Find where the given text appears and provide that cell's center as [x, y] coordinate. 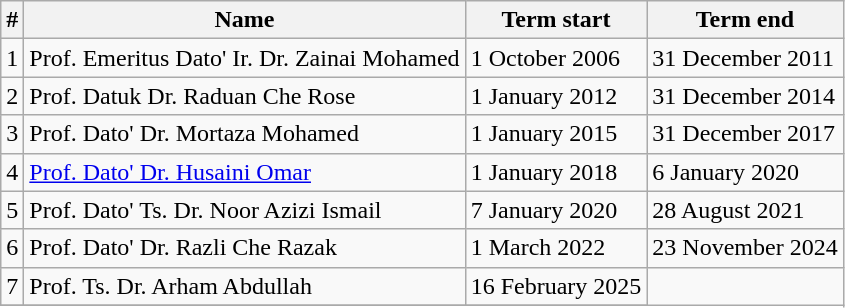
31 December 2011 [745, 58]
Prof. Ts. Dr. Arham Abdullah [244, 286]
Prof. Dato' Ts. Dr. Noor Azizi Ismail [244, 210]
6 January 2020 [745, 172]
2 [12, 96]
# [12, 20]
1 January 2018 [556, 172]
Prof. Datuk Dr. Raduan Che Rose [244, 96]
5 [12, 210]
1 October 2006 [556, 58]
Prof. Emeritus Dato' Ir. Dr. Zainai Mohamed [244, 58]
7 January 2020 [556, 210]
Prof. Dato' Dr. Mortaza Mohamed [244, 134]
28 August 2021 [745, 210]
Prof. Dato' Dr. Husaini Omar [244, 172]
6 [12, 248]
Prof. Dato' Dr. Razli Che Razak [244, 248]
Term start [556, 20]
1 January 2012 [556, 96]
Name [244, 20]
1 March 2022 [556, 248]
3 [12, 134]
1 [12, 58]
4 [12, 172]
Term end [745, 20]
31 December 2017 [745, 134]
23 November 2024 [745, 248]
31 December 2014 [745, 96]
16 February 2025 [556, 286]
7 [12, 286]
1 January 2015 [556, 134]
